Return the [X, Y] coordinate for the center point of the cell that contains the specified text.  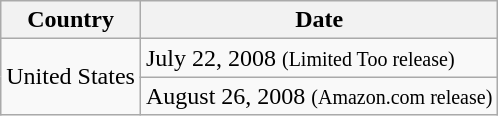
Date [318, 20]
August 26, 2008 (Amazon.com release) [318, 96]
Country [71, 20]
United States [71, 77]
July 22, 2008 (Limited Too release) [318, 58]
